Determine the (x, y) coordinate at the center of the cell enclosing the given text.  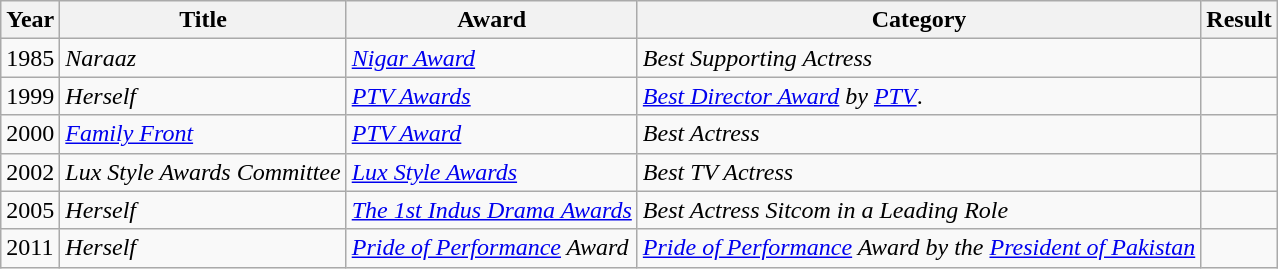
2000 (30, 134)
2005 (30, 210)
Year (30, 20)
Pride of Performance Award by the President of Pakistan (918, 248)
2011 (30, 248)
PTV Awards (492, 96)
Title (203, 20)
Lux Style Awards (492, 172)
Best Supporting Actress (918, 58)
Best TV Actress (918, 172)
Award (492, 20)
Naraaz (203, 58)
Best Actress Sitcom in a Leading Role (918, 210)
Best Director Award by PTV. (918, 96)
1999 (30, 96)
Best Actress (918, 134)
Result (1239, 20)
Pride of Performance Award (492, 248)
The 1st Indus Drama Awards (492, 210)
Category (918, 20)
Family Front (203, 134)
1985 (30, 58)
PTV Award (492, 134)
Lux Style Awards Committee (203, 172)
Nigar Award (492, 58)
2002 (30, 172)
